Find where the given text appears and provide that cell's center as [x, y] coordinate. 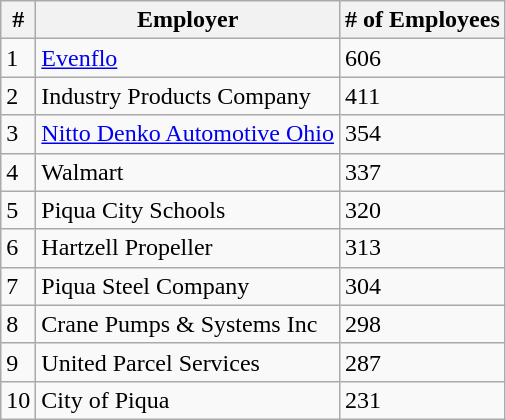
2 [18, 96]
Crane Pumps & Systems Inc [188, 324]
Employer [188, 20]
304 [423, 286]
United Parcel Services [188, 362]
Industry Products Company [188, 96]
287 [423, 362]
411 [423, 96]
Hartzell Propeller [188, 248]
313 [423, 248]
Piqua City Schools [188, 210]
Piqua Steel Company [188, 286]
298 [423, 324]
320 [423, 210]
8 [18, 324]
3 [18, 134]
5 [18, 210]
4 [18, 172]
10 [18, 400]
231 [423, 400]
# of Employees [423, 20]
9 [18, 362]
1 [18, 58]
# [18, 20]
Evenflo [188, 58]
354 [423, 134]
Nitto Denko Automotive Ohio [188, 134]
Walmart [188, 172]
City of Piqua [188, 400]
337 [423, 172]
6 [18, 248]
7 [18, 286]
606 [423, 58]
